Search for the cell housing the specified text and yield its (X, Y) center coordinate. 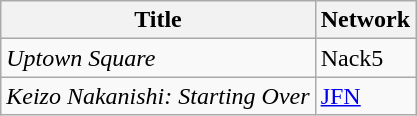
Nack5 (365, 58)
JFN (365, 96)
Uptown Square (158, 58)
Network (365, 20)
Title (158, 20)
Keizo Nakanishi: Starting Over (158, 96)
